For the text-containing cell, return its midpoint in [x, y] coordinate format. 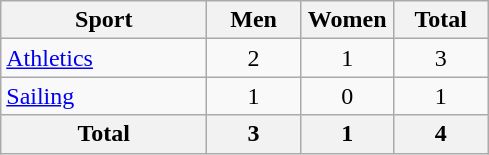
Sport [104, 20]
Sailing [104, 96]
4 [441, 134]
Men [254, 20]
Women [347, 20]
2 [254, 58]
Athletics [104, 58]
0 [347, 96]
